Return (x, y) of the center of cell containing provided text 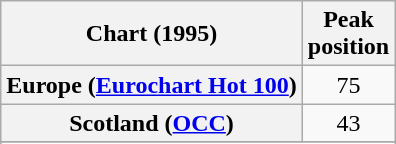
75 (348, 85)
43 (348, 123)
Chart (1995) (152, 34)
Europe (Eurochart Hot 100) (152, 85)
Scotland (OCC) (152, 123)
Peakposition (348, 34)
